Capture the cell that displays the provided text and extract its (x, y) central coordinate. 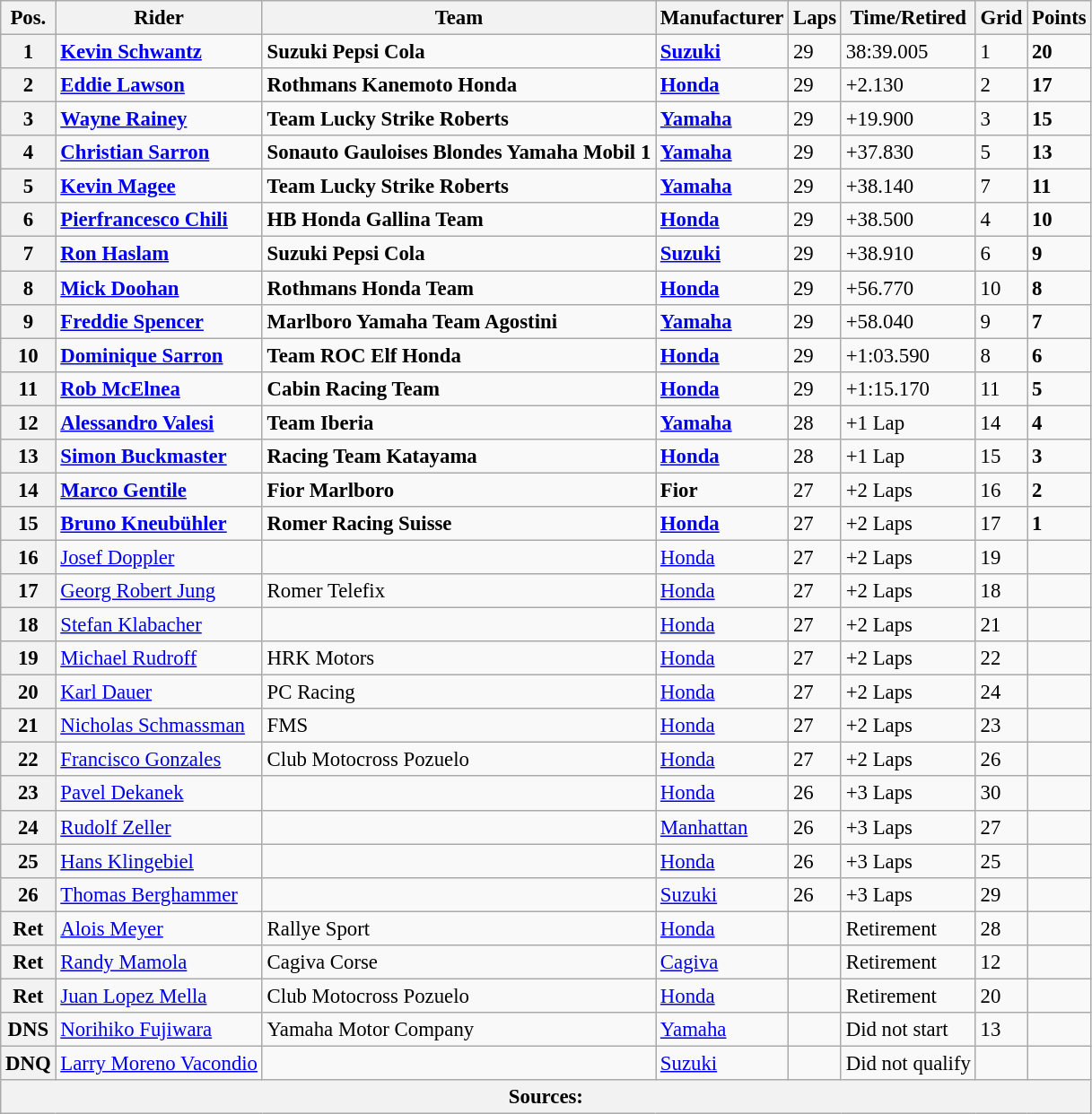
Team (459, 18)
Norihiko Fujiwara (159, 1030)
Nicholas Schmassman (159, 726)
+56.770 (908, 288)
Juan Lopez Mella (159, 996)
Randy Mamola (159, 962)
Alois Meyer (159, 928)
Points (1059, 18)
Freddie Spencer (159, 321)
Christian Sarron (159, 152)
Cagiva Corse (459, 962)
Wayne Rainey (159, 119)
Sources: (546, 1097)
Team ROC Elf Honda (459, 355)
Did not qualify (908, 1063)
38:39.005 (908, 52)
Team Iberia (459, 422)
Romer Racing Suisse (459, 524)
Rothmans Honda Team (459, 288)
Eddie Lawson (159, 85)
+37.830 (908, 152)
Rudolf Zeller (159, 827)
Kevin Magee (159, 187)
Rob McElnea (159, 388)
Stefan Klabacher (159, 625)
Time/Retired (908, 18)
Karl Dauer (159, 692)
Georg Robert Jung (159, 591)
Racing Team Katayama (459, 457)
+2.130 (908, 85)
Josef Doppler (159, 557)
Marlboro Yamaha Team Agostini (459, 321)
Alessandro Valesi (159, 422)
Thomas Berghammer (159, 894)
HRK Motors (459, 658)
+1:15.170 (908, 388)
Pavel Dekanek (159, 794)
Dominique Sarron (159, 355)
+38.500 (908, 220)
+58.040 (908, 321)
Larry Moreno Vacondio (159, 1063)
Kevin Schwantz (159, 52)
Rothmans Kanemoto Honda (459, 85)
Yamaha Motor Company (459, 1030)
Pierfrancesco Chili (159, 220)
Simon Buckmaster (159, 457)
Manhattan (722, 827)
Romer Telefix (459, 591)
Bruno Kneubühler (159, 524)
Sonauto Gauloises Blondes Yamaha Mobil 1 (459, 152)
Marco Gentile (159, 490)
Mick Doohan (159, 288)
Ron Haslam (159, 254)
Michael Rudroff (159, 658)
+38.910 (908, 254)
DNS (29, 1030)
Rider (159, 18)
DNQ (29, 1063)
Laps (815, 18)
Francisco Gonzales (159, 760)
Grid (1001, 18)
30 (1001, 794)
Did not start (908, 1030)
Fior (722, 490)
+38.140 (908, 187)
FMS (459, 726)
HB Honda Gallina Team (459, 220)
+19.900 (908, 119)
Pos. (29, 18)
+1:03.590 (908, 355)
Fior Marlboro (459, 490)
PC Racing (459, 692)
Cabin Racing Team (459, 388)
Hans Klingebiel (159, 861)
Cagiva (722, 962)
Rallye Sport (459, 928)
Manufacturer (722, 18)
